Output the (x, y) coordinate of the center of the cell containing the given text.  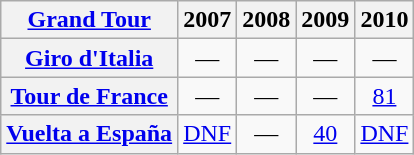
81 (384, 96)
Vuelta a España (90, 134)
2009 (326, 20)
Giro d'Italia (90, 58)
2007 (208, 20)
Tour de France (90, 96)
Grand Tour (90, 20)
40 (326, 134)
2008 (266, 20)
2010 (384, 20)
